Scan for the cell matching the given text and deliver its (X, Y) coordinate at center. 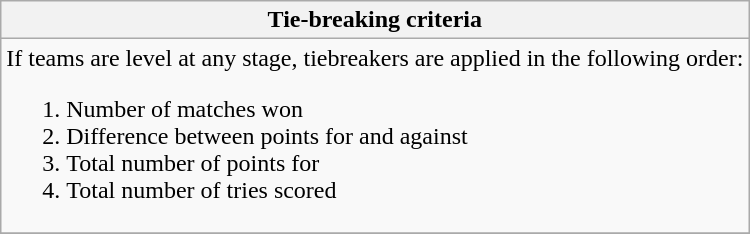
Tie-breaking criteria (375, 20)
